Find where the given text appears and provide that cell's center as (X, Y) coordinate. 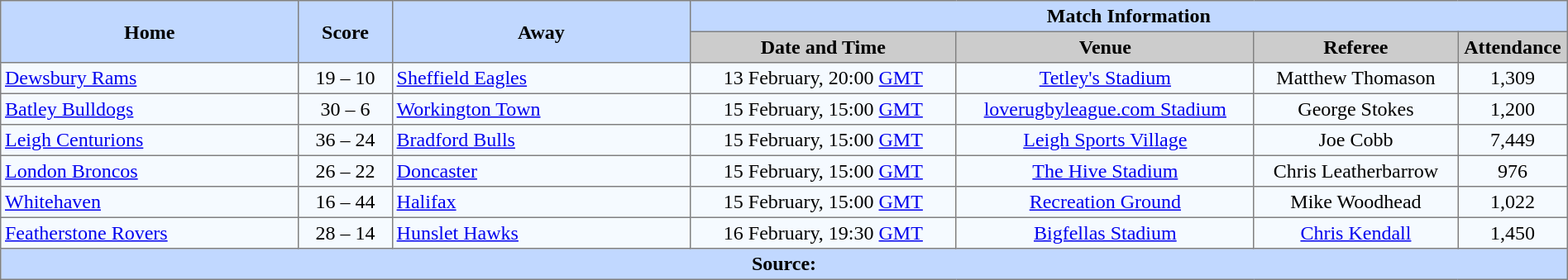
Venue (1105, 47)
16 February, 19:30 GMT (823, 233)
Doncaster (541, 171)
Away (541, 31)
Attendance (1513, 47)
George Stokes (1355, 109)
16 – 44 (346, 202)
1,200 (1513, 109)
Match Information (1128, 17)
Date and Time (823, 47)
Workington Town (541, 109)
Source: (784, 264)
Dewsbury Rams (150, 78)
7,449 (1513, 140)
Sheffield Eagles (541, 78)
19 – 10 (346, 78)
Joe Cobb (1355, 140)
Matthew Thomason (1355, 78)
36 – 24 (346, 140)
Batley Bulldogs (150, 109)
Leigh Sports Village (1105, 140)
28 – 14 (346, 233)
Bigfellas Stadium (1105, 233)
Home (150, 31)
Featherstone Rovers (150, 233)
Halifax (541, 202)
Leigh Centurions (150, 140)
Hunslet Hawks (541, 233)
Mike Woodhead (1355, 202)
1,450 (1513, 233)
Bradford Bulls (541, 140)
Tetley's Stadium (1105, 78)
The Hive Stadium (1105, 171)
1,309 (1513, 78)
Whitehaven (150, 202)
Score (346, 31)
1,022 (1513, 202)
26 – 22 (346, 171)
loverugbyleague.com Stadium (1105, 109)
976 (1513, 171)
30 – 6 (346, 109)
Chris Kendall (1355, 233)
Referee (1355, 47)
Recreation Ground (1105, 202)
Chris Leatherbarrow (1355, 171)
London Broncos (150, 171)
13 February, 20:00 GMT (823, 78)
